Find where the given text appears and provide that cell's center as (x, y) coordinate. 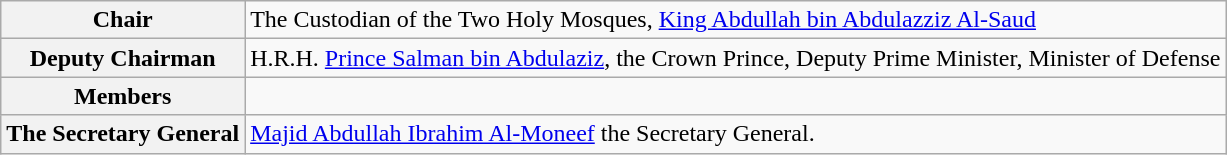
Deputy Chairman (123, 58)
H.R.H. Prince Salman bin Abdulaziz, the Crown Prince, Deputy Prime Minister, Minister of Defense (736, 58)
Chair (123, 20)
Members (123, 96)
The Custodian of the Two Holy Mosques, King Abdullah bin Abdulazziz Al-Saud (736, 20)
The Secretary General (123, 134)
Majid Abdullah Ibrahim Al-Moneef the Secretary General. (736, 134)
